For the text-containing cell, return its midpoint in [X, Y] coordinate format. 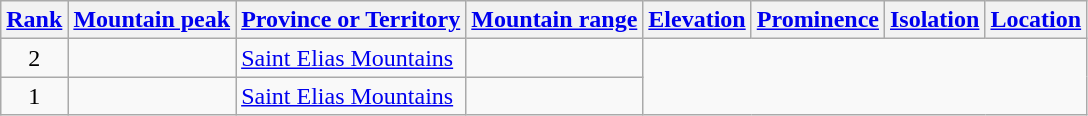
Isolation [934, 20]
Elevation [697, 20]
Rank [34, 20]
Mountain peak [152, 20]
Location [1036, 20]
1 [34, 96]
Province or Territory [351, 20]
Mountain range [554, 20]
Prominence [818, 20]
2 [34, 58]
